Return [X, Y] of the center of cell containing provided text 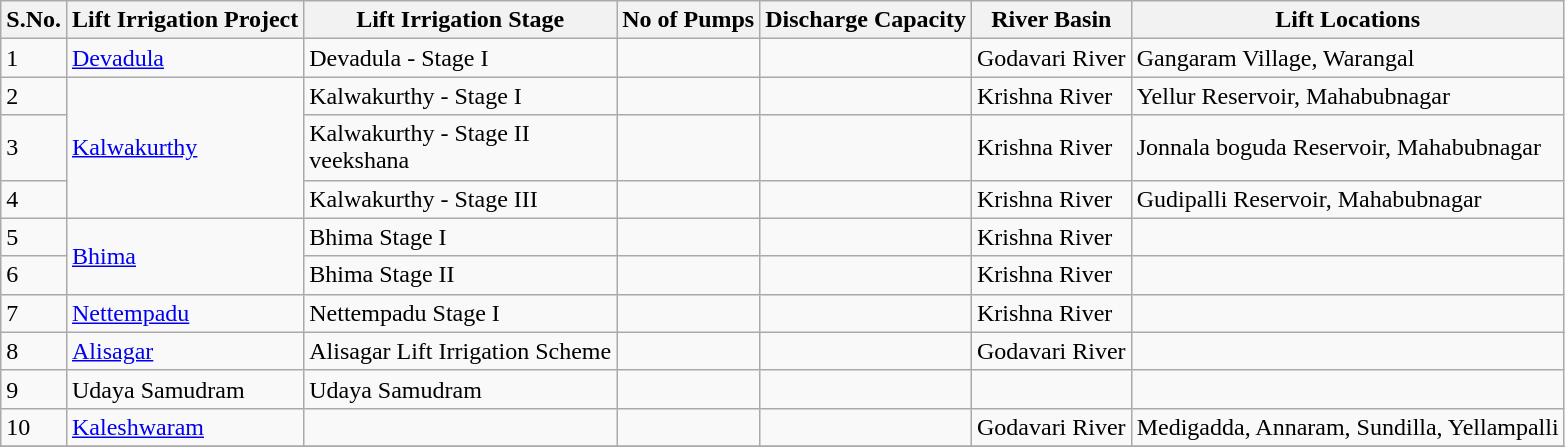
Medigadda, Annaram, Sundilla, Yellampalli [1348, 427]
Nettempadu Stage I [460, 313]
10 [34, 427]
Bhima [184, 256]
5 [34, 237]
4 [34, 199]
Kalwakurthy - Stage I [460, 96]
3 [34, 148]
Kalwakurthy [184, 148]
Lift Irrigation Project [184, 20]
1 [34, 58]
6 [34, 275]
Lift Locations [1348, 20]
Gangaram Village, Warangal [1348, 58]
8 [34, 351]
River Basin [1051, 20]
S.No. [34, 20]
Bhima Stage I [460, 237]
Jonnala boguda Reservoir, Mahabubnagar [1348, 148]
9 [34, 389]
Yellur Reservoir, Mahabubnagar [1348, 96]
Kalwakurthy - Stage IIveekshana [460, 148]
Devadula - Stage I [460, 58]
Discharge Capacity [866, 20]
Alisagar Lift Irrigation Scheme [460, 351]
Gudipalli Reservoir, Mahabubnagar [1348, 199]
2 [34, 96]
Kalwakurthy - Stage III [460, 199]
Lift Irrigation Stage [460, 20]
7 [34, 313]
No of Pumps [688, 20]
Alisagar [184, 351]
Devadula [184, 58]
Kaleshwaram [184, 427]
Bhima Stage II [460, 275]
Nettempadu [184, 313]
